Find where the given text appears and provide that cell's center as (x, y) coordinate. 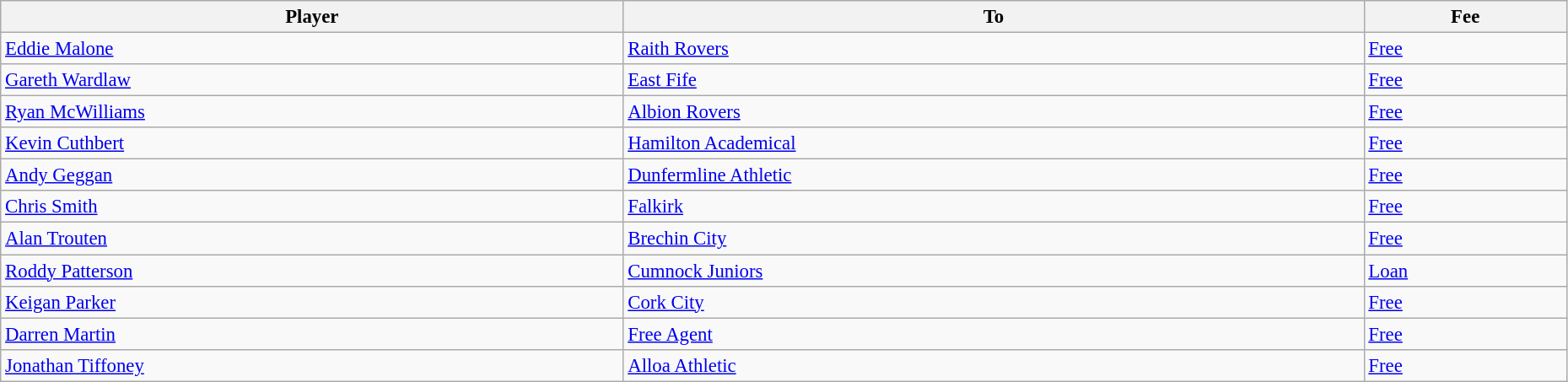
Brechin City (994, 239)
Loan (1465, 271)
Keigan Parker (312, 302)
East Fife (994, 80)
Darren Martin (312, 334)
Dunfermline Athletic (994, 175)
Albion Rovers (994, 112)
Andy Geggan (312, 175)
Chris Smith (312, 207)
To (994, 17)
Hamilton Academical (994, 143)
Player (312, 17)
Kevin Cuthbert (312, 143)
Cork City (994, 302)
Jonathan Tiffoney (312, 365)
Roddy Patterson (312, 271)
Free Agent (994, 334)
Fee (1465, 17)
Eddie Malone (312, 49)
Ryan McWilliams (312, 112)
Alan Trouten (312, 239)
Gareth Wardlaw (312, 80)
Raith Rovers (994, 49)
Cumnock Juniors (994, 271)
Alloa Athletic (994, 365)
Falkirk (994, 207)
